Pinpoint the cell where the given text exists, returning its (X, Y) midpoint coordinate. 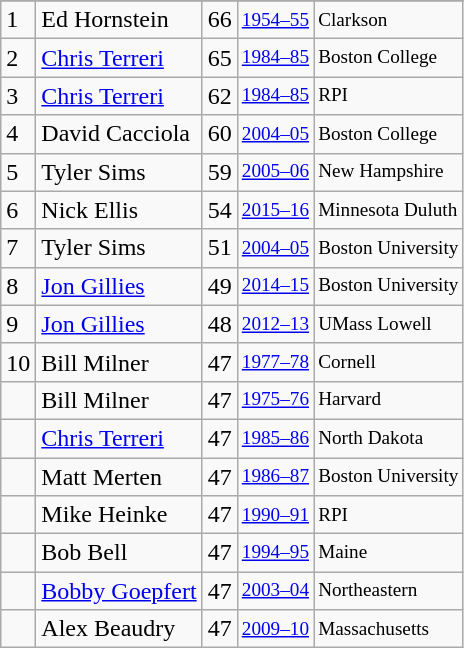
Northeastern (388, 591)
David Cacciola (119, 134)
2 (18, 58)
1977–78 (275, 362)
Mike Heinke (119, 515)
5 (18, 172)
2015–16 (275, 210)
1985–86 (275, 438)
1975–76 (275, 400)
2005–06 (275, 172)
49 (220, 286)
1994–95 (275, 553)
48 (220, 324)
2003–04 (275, 591)
2012–13 (275, 324)
Bobby Goepfert (119, 591)
6 (18, 210)
Clarkson (388, 20)
1986–87 (275, 477)
65 (220, 58)
Massachusetts (388, 629)
Matt Merten (119, 477)
1990–91 (275, 515)
Bob Bell (119, 553)
62 (220, 96)
Maine (388, 553)
4 (18, 134)
51 (220, 248)
Ed Hornstein (119, 20)
59 (220, 172)
Cornell (388, 362)
1954–55 (275, 20)
60 (220, 134)
New Hampshire (388, 172)
9 (18, 324)
54 (220, 210)
UMass Lowell (388, 324)
Alex Beaudry (119, 629)
Minnesota Duluth (388, 210)
Nick Ellis (119, 210)
66 (220, 20)
2014–15 (275, 286)
10 (18, 362)
8 (18, 286)
1 (18, 20)
2009–10 (275, 629)
3 (18, 96)
North Dakota (388, 438)
Harvard (388, 400)
7 (18, 248)
